Identify which cell holds the provided text, then report its (X, Y) central coordinate. 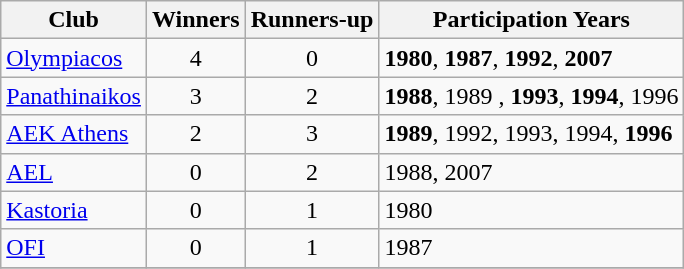
Club (74, 20)
1987 (532, 248)
1980 (532, 210)
1988, 2007 (532, 172)
4 (196, 58)
1989, 1992, 1993, 1994, 1996 (532, 134)
Participation Years (532, 20)
OFI (74, 248)
1988, 1989 , 1993, 1994, 1996 (532, 96)
AEL (74, 172)
Winners (196, 20)
AEK Athens (74, 134)
Runners-up (312, 20)
1980, 1987, 1992, 2007 (532, 58)
Panathinaikos (74, 96)
Kastoria (74, 210)
Olympiacos (74, 58)
